Output the [x, y] coordinate of the center of the cell containing the given text.  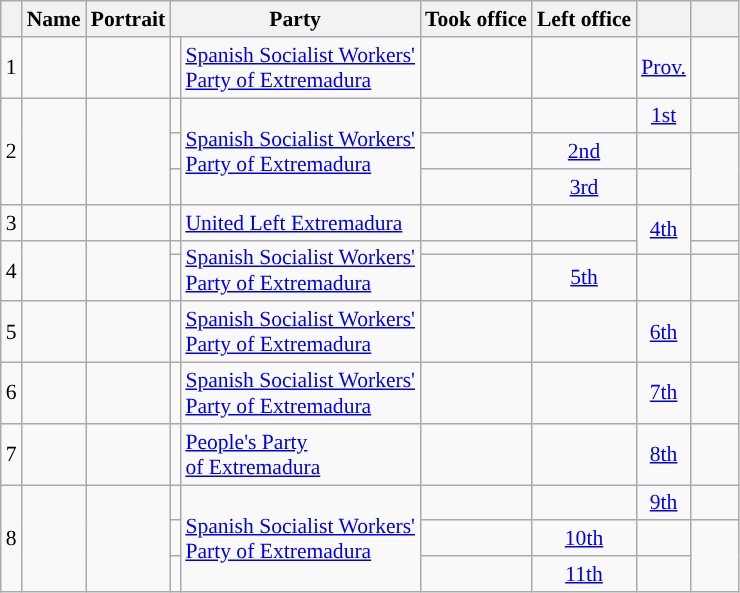
Prov. [664, 68]
2 [12, 152]
11th [584, 574]
1 [12, 68]
5 [12, 332]
5th [584, 278]
Left office [584, 19]
2nd [584, 152]
3 [12, 223]
9th [664, 503]
1st [664, 116]
Took office [476, 19]
8th [664, 454]
7th [664, 394]
10th [584, 539]
6th [664, 332]
3rd [584, 187]
Portrait [128, 19]
4th [664, 230]
Name [54, 19]
Party [295, 19]
4 [12, 270]
8 [12, 538]
People's Partyof Extremadura [300, 454]
6 [12, 394]
United Left Extremadura [300, 223]
7 [12, 454]
